Scan for the cell matching the given text and deliver its (X, Y) coordinate at center. 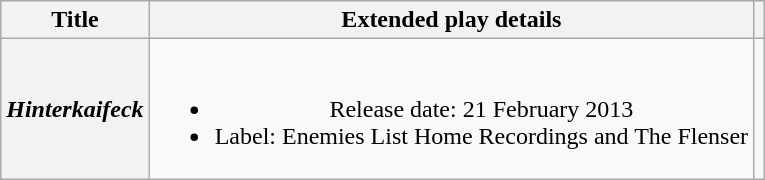
Title (75, 20)
Hinterkaifeck (75, 109)
Release date: 21 February 2013Label: Enemies List Home Recordings and The Flenser (451, 109)
Extended play details (451, 20)
